For the text-containing cell, return its midpoint in (x, y) coordinate format. 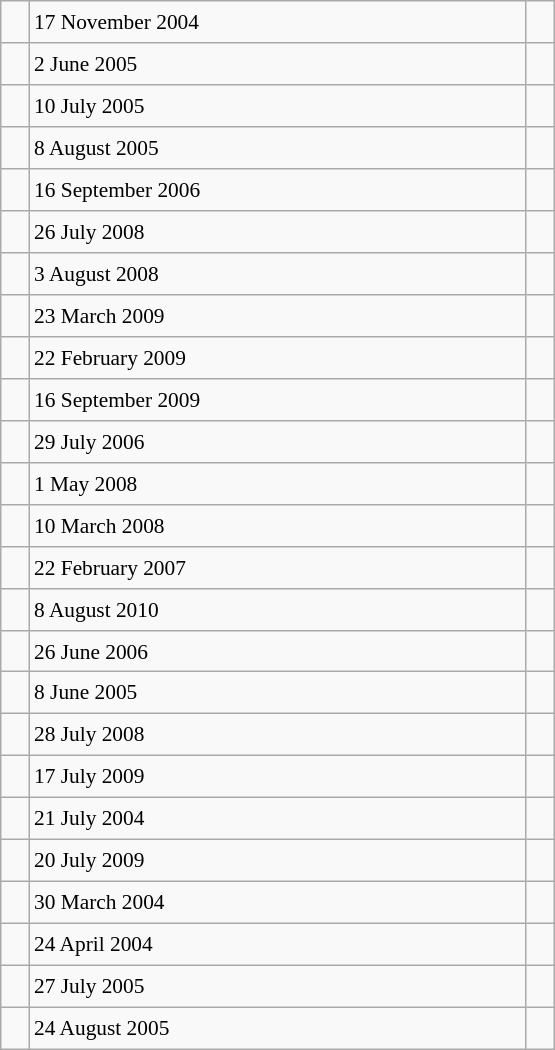
8 June 2005 (278, 693)
30 March 2004 (278, 903)
8 August 2005 (278, 148)
16 September 2006 (278, 190)
2 June 2005 (278, 64)
23 March 2009 (278, 316)
28 July 2008 (278, 735)
26 June 2006 (278, 651)
29 July 2006 (278, 441)
26 July 2008 (278, 232)
20 July 2009 (278, 861)
3 August 2008 (278, 274)
21 July 2004 (278, 819)
17 November 2004 (278, 22)
10 March 2008 (278, 525)
24 April 2004 (278, 945)
22 February 2009 (278, 358)
8 August 2010 (278, 609)
27 July 2005 (278, 986)
16 September 2009 (278, 399)
24 August 2005 (278, 1028)
22 February 2007 (278, 567)
1 May 2008 (278, 483)
10 July 2005 (278, 106)
17 July 2009 (278, 777)
